Output the [x, y] coordinate of the center of the cell containing the given text.  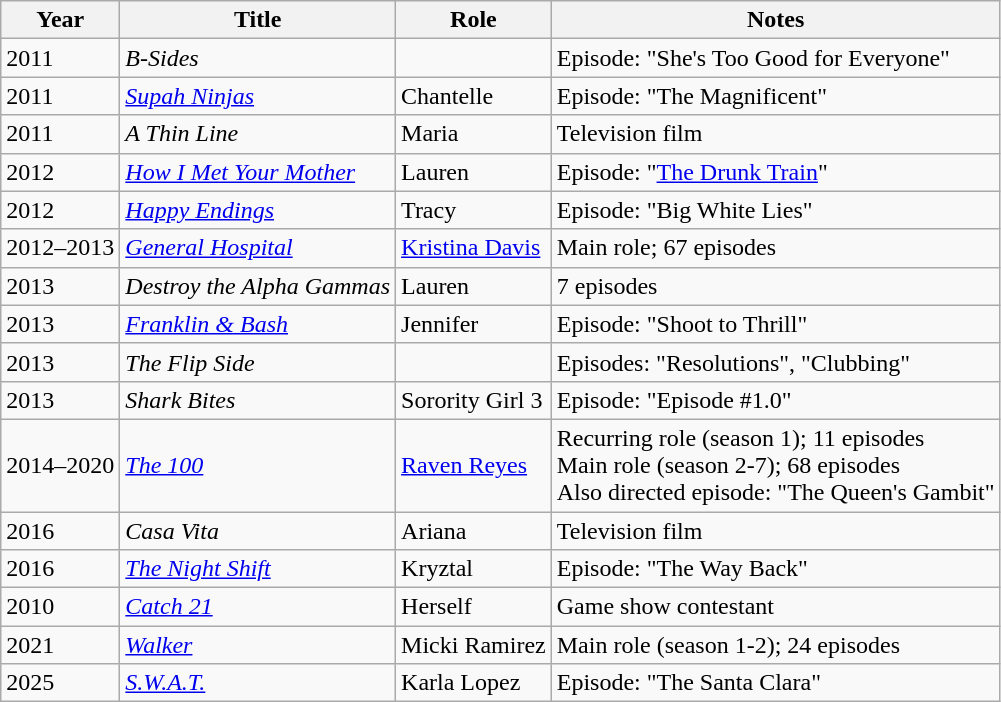
Micki Ramirez [474, 645]
2014–2020 [60, 465]
Main role; 67 episodes [776, 248]
Episode: "The Santa Clara" [776, 683]
Destroy the Alpha Gammas [258, 286]
Franklin & Bash [258, 324]
Main role (season 1-2); 24 episodes [776, 645]
Karla Lopez [474, 683]
7 episodes [776, 286]
Tracy [474, 210]
Walker [258, 645]
The 100 [258, 465]
Supah Ninjas [258, 96]
B-Sides [258, 58]
2025 [60, 683]
General Hospital [258, 248]
Episodes: "Resolutions", "Clubbing" [776, 362]
Jennifer [474, 324]
2012–2013 [60, 248]
How I Met Your Mother [258, 172]
Episode: "Episode #1.0" [776, 400]
Episode: "Big White Lies" [776, 210]
Episode: "The Drunk Train" [776, 172]
The Flip Side [258, 362]
Raven Reyes [474, 465]
Title [258, 20]
A Thin Line [258, 134]
Happy Endings [258, 210]
S.W.A.T. [258, 683]
Ariana [474, 531]
Shark Bites [258, 400]
2010 [60, 607]
Notes [776, 20]
Episode: "The Magnificent" [776, 96]
Episode: "She's Too Good for Everyone" [776, 58]
Kryztal [474, 569]
The Night Shift [258, 569]
Casa Vita [258, 531]
Recurring role (season 1); 11 episodes Main role (season 2-7); 68 episodes Also directed episode: "The Queen's Gambit" [776, 465]
Chantelle [474, 96]
Game show contestant [776, 607]
Year [60, 20]
Sorority Girl 3 [474, 400]
Herself [474, 607]
Catch 21 [258, 607]
2021 [60, 645]
Episode: "Shoot to Thrill" [776, 324]
Kristina Davis [474, 248]
Role [474, 20]
Episode: "The Way Back" [776, 569]
Maria [474, 134]
